Provide the (X, Y) coordinate of the cell's center where the given text is located.  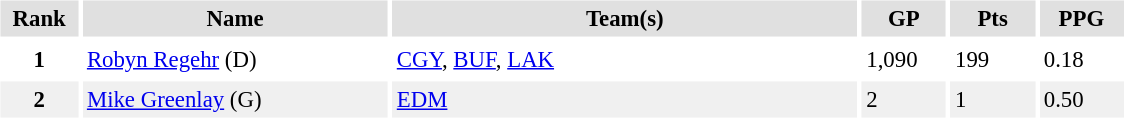
Robyn Regehr (D) (234, 59)
199 (993, 59)
1,090 (904, 59)
Pts (993, 18)
PPG (1081, 18)
Mike Greenlay (G) (234, 100)
Name (234, 18)
Team(s) (624, 18)
CGY, BUF, LAK (624, 59)
GP (904, 18)
EDM (624, 100)
0.50 (1081, 100)
0.18 (1081, 59)
Rank (38, 18)
